Detect which cell encompasses the target text, then output its [x, y] center coordinate. 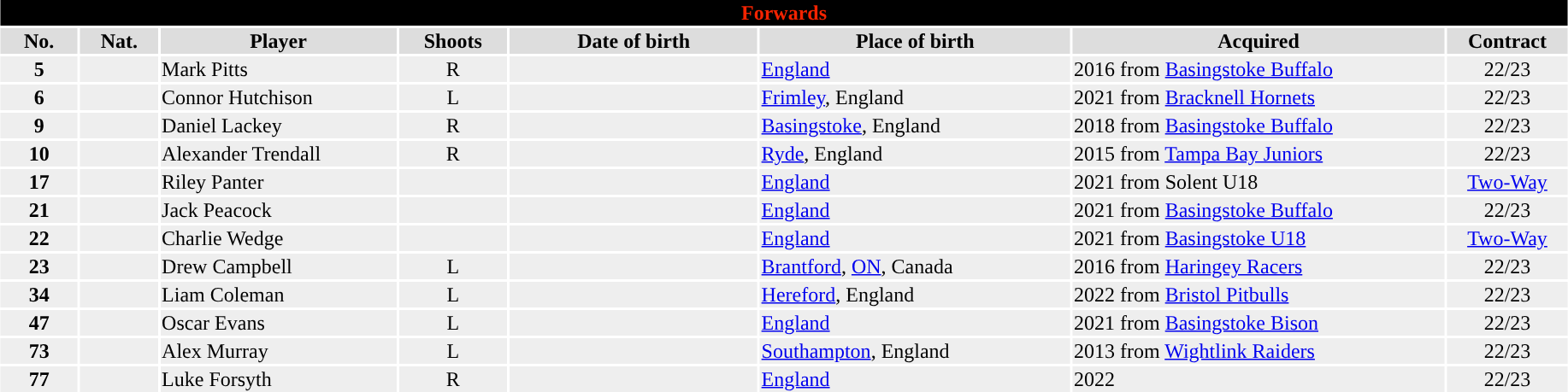
23 [39, 266]
Player [279, 41]
2021 from Basingstoke Buffalo [1259, 210]
Ryde, England [915, 154]
77 [39, 379]
Luke Forsyth [279, 379]
2018 from Basingstoke Buffalo [1259, 126]
10 [39, 154]
Shoots [453, 41]
2022 from Bristol Pitbulls [1259, 295]
Mark Pitts [279, 69]
Jack Peacock [279, 210]
Connor Hutchison [279, 97]
Southampton, England [915, 351]
Daniel Lackey [279, 126]
2021 from Basingstoke U18 [1259, 238]
2021 from Solent U18 [1259, 182]
2016 from Haringey Racers [1259, 266]
Date of birth [634, 41]
Basingstoke, England [915, 126]
21 [39, 210]
Liam Coleman [279, 295]
47 [39, 323]
73 [39, 351]
Drew Campbell [279, 266]
2013 from Wightlink Raiders [1259, 351]
2015 from Tampa Bay Juniors [1259, 154]
22 [39, 238]
Forwards [783, 13]
Acquired [1259, 41]
9 [39, 126]
17 [39, 182]
Contract [1506, 41]
Hereford, England [915, 295]
Oscar Evans [279, 323]
Brantford, ON, Canada [915, 266]
Frimley, England [915, 97]
2016 from Basingstoke Buffalo [1259, 69]
5 [39, 69]
Alexander Trendall [279, 154]
2021 from Basingstoke Bison [1259, 323]
Charlie Wedge [279, 238]
2022 [1259, 379]
2021 from Bracknell Hornets [1259, 97]
Nat. [120, 41]
Riley Panter [279, 182]
Place of birth [915, 41]
No. [39, 41]
34 [39, 295]
Alex Murray [279, 351]
6 [39, 97]
